Pinpoint the cell where the given text exists, returning its (x, y) midpoint coordinate. 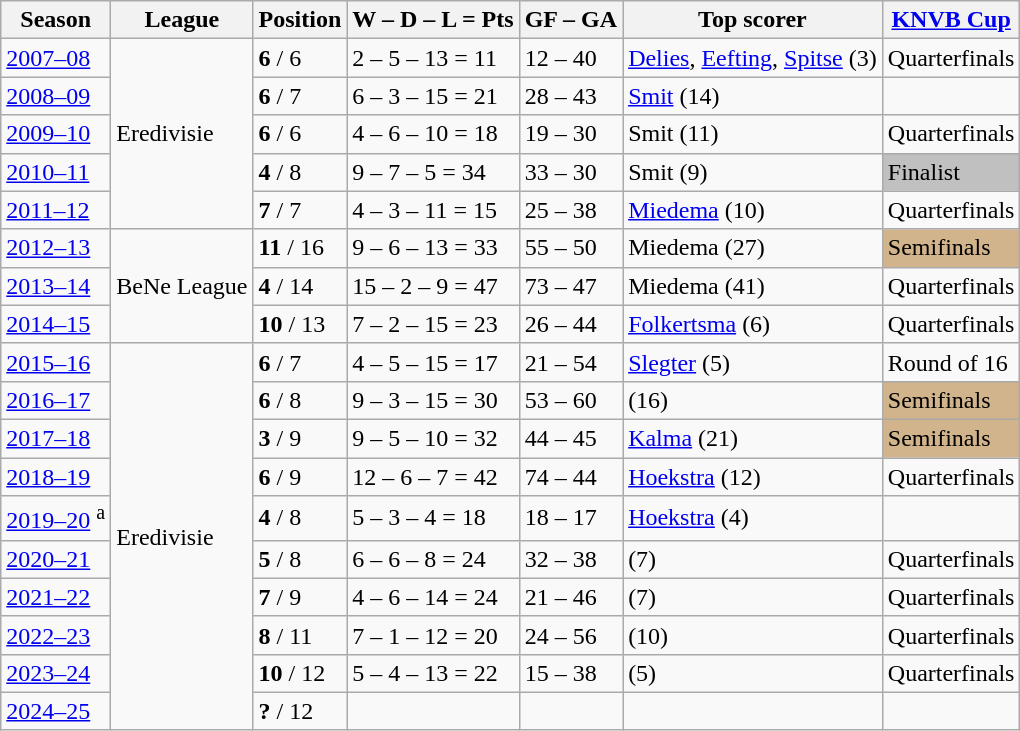
6 / 9 (300, 477)
5 – 4 – 13 = 22 (433, 673)
Kalma (21) (753, 438)
2015–16 (56, 362)
Miedema (10) (753, 210)
2009–10 (56, 134)
2020–21 (56, 559)
6 – 6 – 8 = 24 (433, 559)
2011–12 (56, 210)
4 – 3 – 11 = 15 (433, 210)
21 – 54 (571, 362)
Miedema (41) (753, 286)
2014–15 (56, 324)
8 / 11 (300, 635)
25 – 38 (571, 210)
Folkertsma (6) (753, 324)
2018–19 (56, 477)
15 – 2 – 9 = 47 (433, 286)
5 / 8 (300, 559)
7 – 2 – 15 = 23 (433, 324)
GF – GA (571, 20)
2019–20 a (56, 518)
9 – 3 – 15 = 30 (433, 400)
44 – 45 (571, 438)
KNVB Cup (951, 20)
2008–09 (56, 96)
19 – 30 (571, 134)
9 – 7 – 5 = 34 (433, 172)
2016–17 (56, 400)
7 – 1 – 12 = 20 (433, 635)
Hoekstra (4) (753, 518)
Top scorer (753, 20)
Round of 16 (951, 362)
(16) (753, 400)
Slegter (5) (753, 362)
33 – 30 (571, 172)
9 – 5 – 10 = 32 (433, 438)
2023–24 (56, 673)
74 – 44 (571, 477)
26 – 44 (571, 324)
4 – 5 – 15 = 17 (433, 362)
League (182, 20)
6 / 8 (300, 400)
53 – 60 (571, 400)
(10) (753, 635)
BeNe League (182, 286)
W – D – L = Pts (433, 20)
? / 12 (300, 711)
4 / 14 (300, 286)
2022–23 (56, 635)
Delies, Eefting, Spitse (3) (753, 58)
4 – 6 – 14 = 24 (433, 597)
10 / 13 (300, 324)
Position (300, 20)
4 – 6 – 10 = 18 (433, 134)
2021–22 (56, 597)
2010–11 (56, 172)
Finalist (951, 172)
Hoekstra (12) (753, 477)
Smit (9) (753, 172)
Smit (14) (753, 96)
18 – 17 (571, 518)
21 – 46 (571, 597)
7 / 7 (300, 210)
2017–18 (56, 438)
73 – 47 (571, 286)
2013–14 (56, 286)
10 / 12 (300, 673)
3 / 9 (300, 438)
2007–08 (56, 58)
55 – 50 (571, 248)
15 – 38 (571, 673)
12 – 6 – 7 = 42 (433, 477)
Miedema (27) (753, 248)
Season (56, 20)
28 – 43 (571, 96)
7 / 9 (300, 597)
9 – 6 – 13 = 33 (433, 248)
32 – 38 (571, 559)
2 – 5 – 13 = 11 (433, 58)
24 – 56 (571, 635)
11 / 16 (300, 248)
Smit (11) (753, 134)
6 – 3 – 15 = 21 (433, 96)
(5) (753, 673)
2012–13 (56, 248)
2024–25 (56, 711)
5 – 3 – 4 = 18 (433, 518)
12 – 40 (571, 58)
